From the cell containing the given text, extract its center point as [X, Y] coordinate. 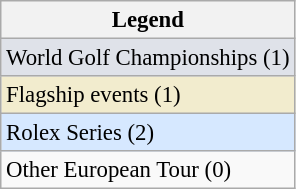
World Golf Championships (1) [148, 58]
Legend [148, 20]
Flagship events (1) [148, 95]
Rolex Series (2) [148, 133]
Other European Tour (0) [148, 170]
